Provide the (x, y) coordinate of the cell's center where the given text is located.  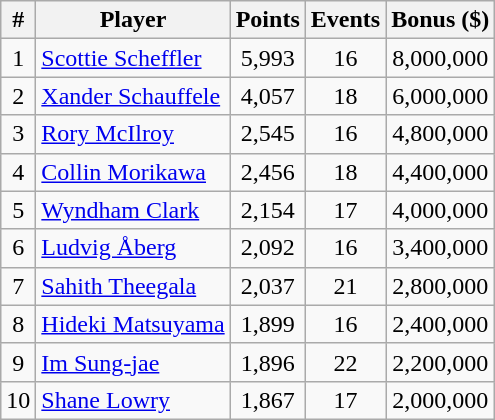
Shane Lowry (133, 400)
Rory McIlroy (133, 134)
Scottie Scheffler (133, 58)
2,456 (268, 172)
21 (345, 286)
1 (18, 58)
6,000,000 (440, 96)
4 (18, 172)
2,545 (268, 134)
Bonus ($) (440, 20)
1,896 (268, 362)
2,092 (268, 248)
8,000,000 (440, 58)
Player (133, 20)
Hideki Matsuyama (133, 324)
4,000,000 (440, 210)
Wyndham Clark (133, 210)
4,400,000 (440, 172)
# (18, 20)
Xander Schauffele (133, 96)
4,800,000 (440, 134)
8 (18, 324)
2 (18, 96)
Collin Morikawa (133, 172)
5,993 (268, 58)
Points (268, 20)
Ludvig Åberg (133, 248)
2,200,000 (440, 362)
2,800,000 (440, 286)
10 (18, 400)
2,000,000 (440, 400)
2,400,000 (440, 324)
1,899 (268, 324)
3,400,000 (440, 248)
22 (345, 362)
5 (18, 210)
Sahith Theegala (133, 286)
7 (18, 286)
2,154 (268, 210)
2,037 (268, 286)
9 (18, 362)
Events (345, 20)
1,867 (268, 400)
Im Sung-jae (133, 362)
3 (18, 134)
6 (18, 248)
4,057 (268, 96)
